Pinpoint the cell where the given text exists, returning its (X, Y) midpoint coordinate. 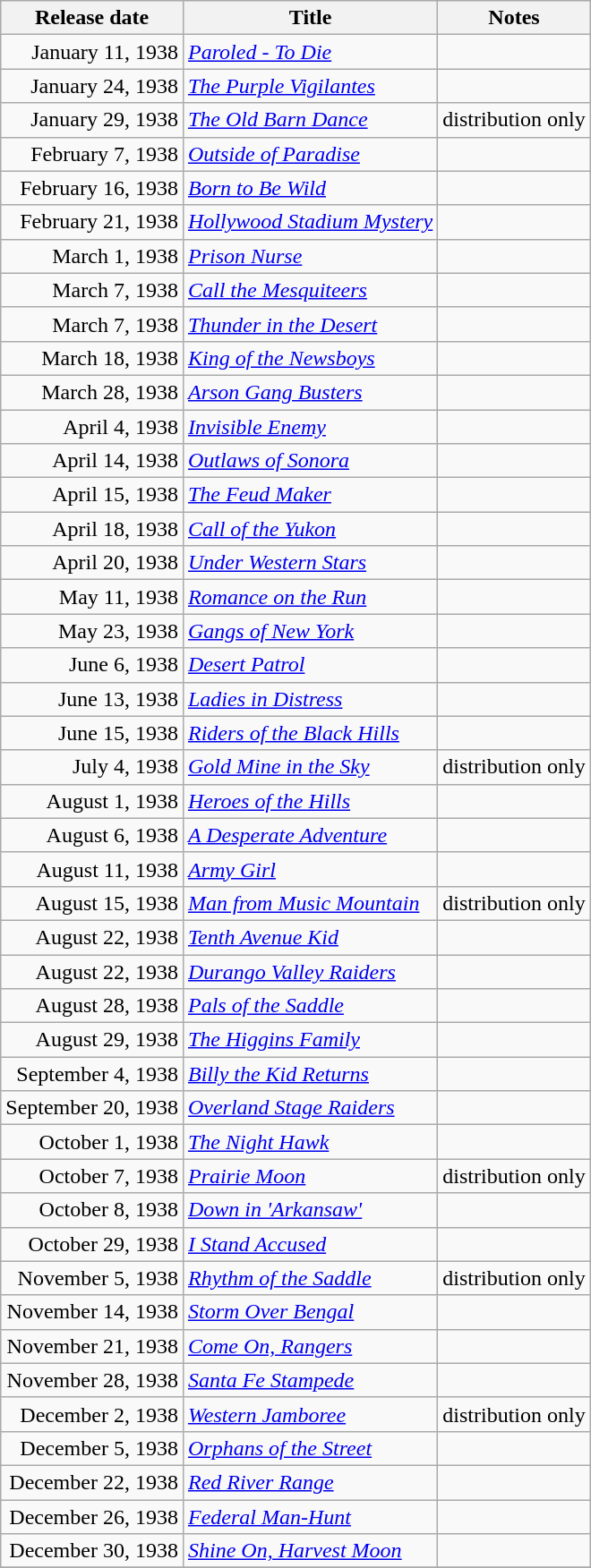
Notes (514, 18)
A Desperate Adventure (310, 835)
Invisible Enemy (310, 427)
Western Jamboree (310, 1414)
The Night Hawk (310, 1142)
Call of the Yukon (310, 529)
Call the Mesquiteers (310, 290)
Man from Music Mountain (310, 903)
Army Girl (310, 869)
December 5, 1938 (92, 1448)
November 5, 1938 (92, 1278)
March 18, 1938 (92, 358)
March 1, 1938 (92, 256)
October 1, 1938 (92, 1142)
December 30, 1938 (92, 1551)
May 11, 1938 (92, 597)
Outlaws of Sonora (310, 461)
August 28, 1938 (92, 1006)
Come On, Rangers (310, 1346)
April 18, 1938 (92, 529)
January 29, 1938 (92, 120)
Ladies in Distress (310, 699)
August 15, 1938 (92, 903)
October 8, 1938 (92, 1210)
I Stand Accused (310, 1244)
February 21, 1938 (92, 222)
Tenth Avenue Kid (310, 937)
The Purple Vigilantes (310, 86)
Hollywood Stadium Mystery (310, 222)
April 14, 1938 (92, 461)
King of the Newsboys (310, 358)
The Higgins Family (310, 1040)
Durango Valley Raiders (310, 971)
The Feud Maker (310, 495)
Down in 'Arkansaw' (310, 1210)
November 28, 1938 (92, 1380)
Riders of the Black Hills (310, 733)
October 29, 1938 (92, 1244)
January 11, 1938 (92, 52)
Storm Over Bengal (310, 1312)
The Old Barn Dance (310, 120)
March 28, 1938 (92, 392)
Heroes of the Hills (310, 801)
May 23, 1938 (92, 631)
Santa Fe Stampede (310, 1380)
Prairie Moon (310, 1176)
August 1, 1938 (92, 801)
August 11, 1938 (92, 869)
Red River Range (310, 1482)
Born to Be Wild (310, 188)
Overland Stage Raiders (310, 1108)
Rhythm of the Saddle (310, 1278)
February 16, 1938 (92, 188)
Thunder in the Desert (310, 324)
April 4, 1938 (92, 427)
Desert Patrol (310, 665)
Paroled - To Die (310, 52)
January 24, 1938 (92, 86)
Title (310, 18)
September 4, 1938 (92, 1074)
April 15, 1938 (92, 495)
August 6, 1938 (92, 835)
September 20, 1938 (92, 1108)
Gold Mine in the Sky (310, 767)
April 20, 1938 (92, 563)
Shine On, Harvest Moon (310, 1551)
Arson Gang Busters (310, 392)
November 21, 1938 (92, 1346)
Gangs of New York (310, 631)
February 7, 1938 (92, 154)
June 13, 1938 (92, 699)
October 7, 1938 (92, 1176)
December 26, 1938 (92, 1517)
Prison Nurse (310, 256)
Orphans of the Street (310, 1448)
Release date (92, 18)
July 4, 1938 (92, 767)
December 22, 1938 (92, 1482)
December 2, 1938 (92, 1414)
Outside of Paradise (310, 154)
Romance on the Run (310, 597)
Pals of the Saddle (310, 1006)
Under Western Stars (310, 563)
June 6, 1938 (92, 665)
November 14, 1938 (92, 1312)
June 15, 1938 (92, 733)
Billy the Kid Returns (310, 1074)
Federal Man-Hunt (310, 1517)
August 29, 1938 (92, 1040)
